Provide the (x, y) coordinate of the cell's center where the given text is located.  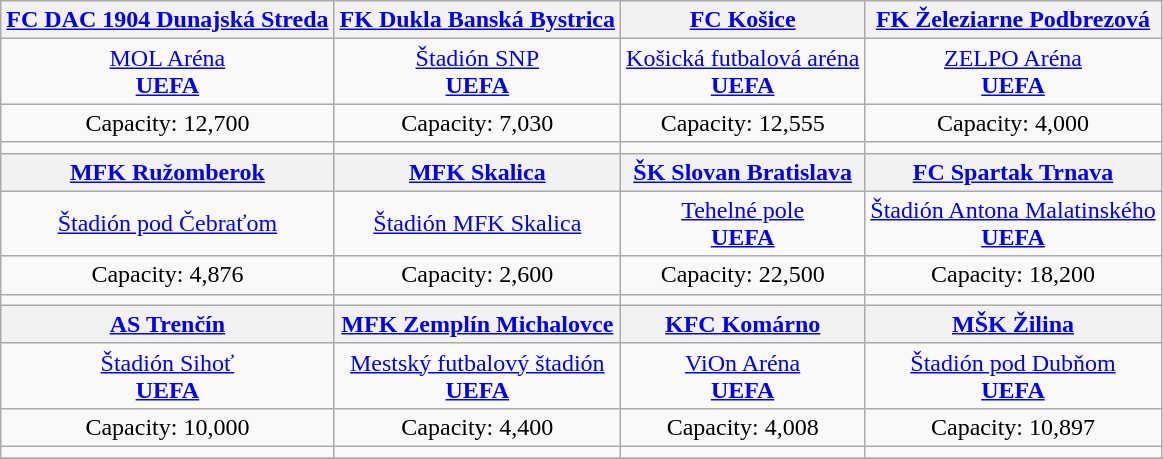
KFC Komárno (743, 324)
FC DAC 1904 Dunajská Streda (168, 20)
MOL Aréna UEFA (168, 72)
Capacity: 7,030 (477, 123)
Štadión Antona MalatinskéhoUEFA (1013, 224)
ZELPO Aréna UEFA (1013, 72)
MFK Skalica (477, 172)
FC Košice (743, 20)
Capacity: 10,897 (1013, 427)
AS Trenčín (168, 324)
FK Železiarne Podbrezová (1013, 20)
MFK Ružomberok (168, 172)
Košická futbalová arénaUEFA (743, 72)
Štadión pod Čebraťom (168, 224)
Štadión MFK Skalica (477, 224)
Capacity: 4,876 (168, 275)
Capacity: 18,200 (1013, 275)
Capacity: 12,555 (743, 123)
Capacity: 4,000 (1013, 123)
Štadión pod DubňomUEFA (1013, 376)
Capacity: 22,500 (743, 275)
Capacity: 10,000 (168, 427)
Štadión SNPUEFA (477, 72)
ViOn Aréna UEFA (743, 376)
FK Dukla Banská Bystrica (477, 20)
Capacity: 4,400 (477, 427)
MŠK Žilina (1013, 324)
Capacity: 2,600 (477, 275)
Štadión SihoťUEFA (168, 376)
FC Spartak Trnava (1013, 172)
Capacity: 4,008 (743, 427)
MFK Zemplín Michalovce (477, 324)
Capacity: 12,700 (168, 123)
ŠK Slovan Bratislava (743, 172)
Mestský futbalový štadión UEFA (477, 376)
Tehelné pole UEFA (743, 224)
